For the text-containing cell, return its midpoint in (x, y) coordinate format. 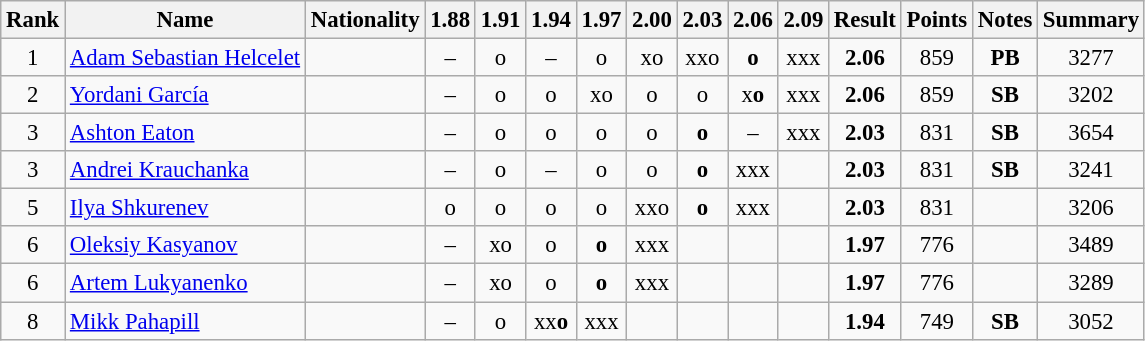
1 (33, 58)
Adam Sebastian Helcelet (186, 58)
PB (1006, 58)
5 (33, 208)
Yordani García (186, 95)
1.91 (500, 20)
749 (936, 321)
3277 (1092, 58)
2.09 (803, 20)
Rank (33, 20)
Summary (1092, 20)
Result (866, 20)
8 (33, 321)
Ashton Eaton (186, 133)
Name (186, 20)
Ilya Shkurenev (186, 208)
3202 (1092, 95)
3289 (1092, 283)
Andrei Krauchanka (186, 170)
Nationality (364, 20)
Oleksiy Kasyanov (186, 245)
Points (936, 20)
1.88 (450, 20)
3241 (1092, 170)
3052 (1092, 321)
Artem Lukyanenko (186, 283)
3489 (1092, 245)
3654 (1092, 133)
3206 (1092, 208)
Notes (1006, 20)
2 (33, 95)
Mikk Pahapill (186, 321)
2.00 (652, 20)
